Find where the given text appears and provide that cell's center as [x, y] coordinate. 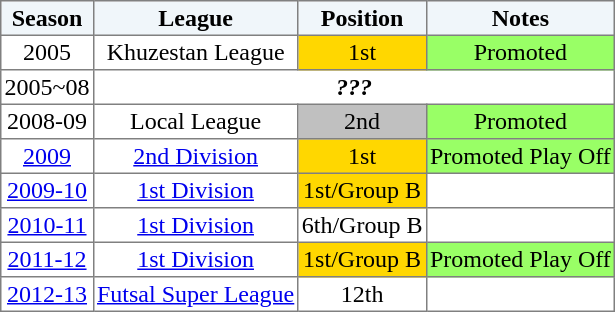
Season [47, 18]
2nd [362, 121]
6th/Group B [362, 225]
12th [362, 294]
2009 [47, 156]
??? [354, 87]
2010-11 [47, 225]
2011-12 [47, 259]
2009-10 [47, 190]
2005~08 [47, 87]
Local League [196, 121]
Position [362, 18]
2012-13 [47, 294]
Futsal Super League [196, 294]
2008-09 [47, 121]
2005 [47, 52]
2nd Division [196, 156]
Notes [520, 18]
Khuzestan League [196, 52]
League [196, 18]
